Extract the [X, Y] coordinate from the center of the cell holding the provided text.  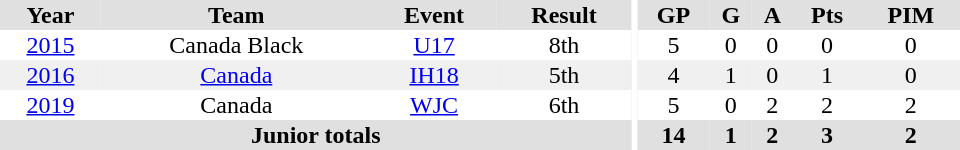
8th [564, 45]
Pts [826, 15]
Event [434, 15]
Result [564, 15]
GP [674, 15]
Team [236, 15]
6th [564, 105]
4 [674, 75]
2015 [50, 45]
A [772, 15]
Junior totals [316, 135]
Year [50, 15]
PIM [911, 15]
WJC [434, 105]
G [730, 15]
U17 [434, 45]
2016 [50, 75]
2019 [50, 105]
Canada Black [236, 45]
5th [564, 75]
14 [674, 135]
3 [826, 135]
IH18 [434, 75]
